Detect which cell encompasses the target text, then output its (X, Y) center coordinate. 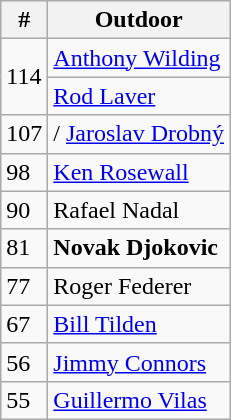
Rafael Nadal (139, 210)
56 (24, 362)
90 (24, 210)
98 (24, 172)
Rod Laver (139, 96)
Outdoor (139, 20)
114 (24, 77)
81 (24, 248)
77 (24, 286)
Guillermo Vilas (139, 400)
67 (24, 324)
Roger Federer (139, 286)
107 (24, 134)
Novak Djokovic (139, 248)
Bill Tilden (139, 324)
# (24, 20)
Ken Rosewall (139, 172)
Anthony Wilding (139, 58)
55 (24, 400)
Jimmy Connors (139, 362)
/ Jaroslav Drobný (139, 134)
